Locate the cell with the specified text and output its (x, y) center coordinate. 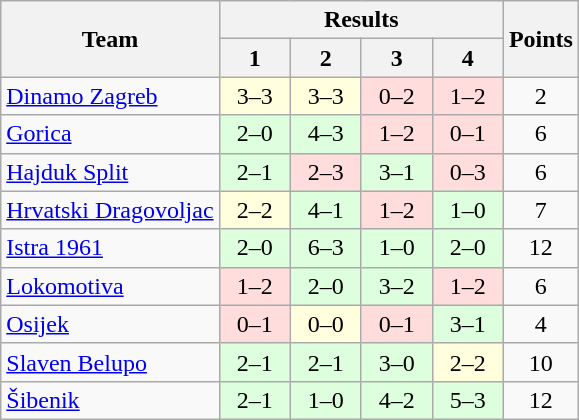
Results (361, 20)
0–0 (326, 324)
3–2 (396, 286)
4–1 (326, 210)
5–3 (468, 400)
2–3 (326, 172)
Slaven Belupo (110, 362)
Istra 1961 (110, 248)
3 (396, 58)
Gorica (110, 134)
6–3 (326, 248)
Hajduk Split (110, 172)
7 (540, 210)
0–2 (396, 96)
10 (540, 362)
Lokomotiva (110, 286)
Osijek (110, 324)
4–3 (326, 134)
Points (540, 39)
Hrvatski Dragovoljac (110, 210)
1 (254, 58)
4–2 (396, 400)
Šibenik (110, 400)
Dinamo Zagreb (110, 96)
0–3 (468, 172)
3–0 (396, 362)
Team (110, 39)
